Detect which cell encompasses the target text, then output its [X, Y] center coordinate. 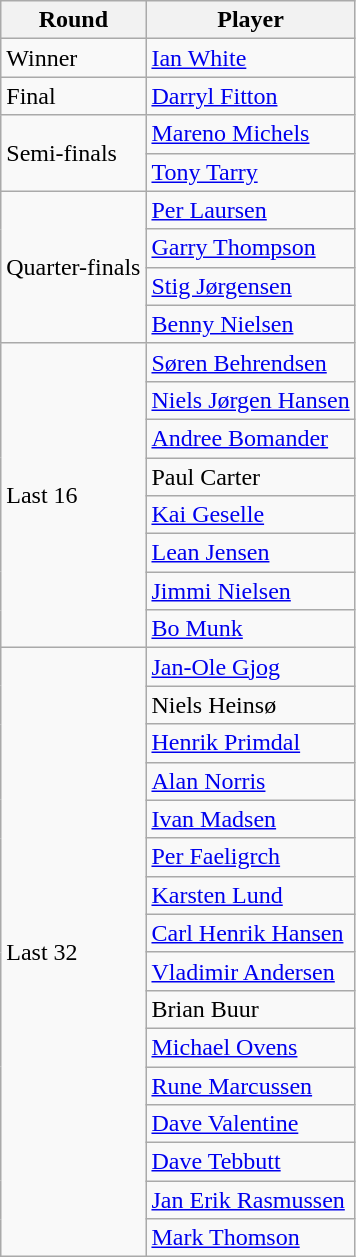
Dave Valentine [250, 1124]
Bo Munk [250, 629]
Per Faeligrch [250, 857]
Kai Geselle [250, 515]
Ian White [250, 58]
Henrik Primdal [250, 743]
Karsten Lund [250, 895]
Jan-Ole Gjog [250, 667]
Player [250, 20]
Jan Erik Rasmussen [250, 1200]
Stig Jørgensen [250, 286]
Brian Buur [250, 1009]
Quarter-finals [74, 267]
Round [74, 20]
Semi-finals [74, 153]
Ivan Madsen [250, 819]
Dave Tebbutt [250, 1162]
Niels Heinsø [250, 705]
Jimmi Nielsen [250, 591]
Michael Ovens [250, 1047]
Tony Tarry [250, 172]
Last 16 [74, 495]
Alan Norris [250, 781]
Paul Carter [250, 477]
Søren Behrendsen [250, 362]
Lean Jensen [250, 553]
Carl Henrik Hansen [250, 933]
Per Laursen [250, 210]
Mareno Michels [250, 134]
Last 32 [74, 952]
Final [74, 96]
Benny Nielsen [250, 324]
Mark Thomson [250, 1238]
Vladimir Andersen [250, 971]
Garry Thompson [250, 248]
Andree Bomander [250, 438]
Winner [74, 58]
Darryl Fitton [250, 96]
Rune Marcussen [250, 1085]
Niels Jørgen Hansen [250, 400]
